Pinpoint the cell where the given text exists, returning its (x, y) midpoint coordinate. 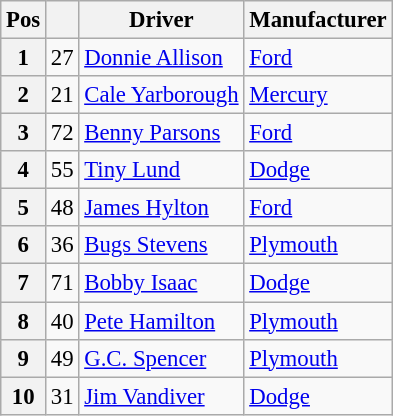
Pos (24, 20)
Mercury (318, 95)
31 (62, 396)
5 (24, 208)
James Hylton (162, 208)
21 (62, 95)
2 (24, 95)
8 (24, 321)
Jim Vandiver (162, 396)
Benny Parsons (162, 133)
Bugs Stevens (162, 245)
27 (62, 58)
40 (62, 321)
1 (24, 58)
7 (24, 283)
48 (62, 208)
3 (24, 133)
Bobby Isaac (162, 283)
Pete Hamilton (162, 321)
72 (62, 133)
55 (62, 170)
Manufacturer (318, 20)
G.C. Spencer (162, 358)
Driver (162, 20)
10 (24, 396)
9 (24, 358)
4 (24, 170)
36 (62, 245)
Cale Yarborough (162, 95)
71 (62, 283)
6 (24, 245)
Tiny Lund (162, 170)
49 (62, 358)
Donnie Allison (162, 58)
